Pinpoint the cell where the given text exists, returning its [X, Y] midpoint coordinate. 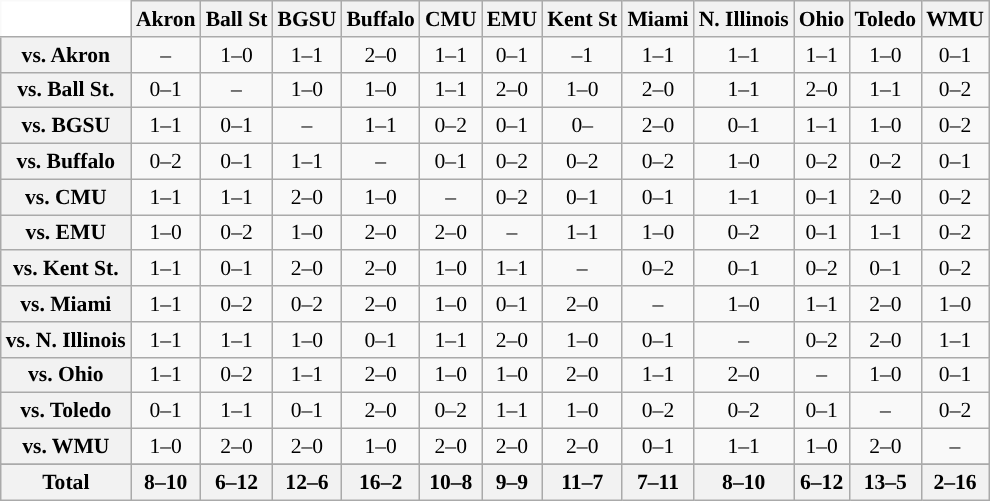
2–16 [955, 482]
Total [66, 482]
vs. Akron [66, 55]
BGSU [306, 19]
11–7 [582, 482]
–1 [582, 55]
vs. Kent St. [66, 269]
Toledo [885, 19]
vs. Ohio [66, 375]
Miami [658, 19]
0– [582, 126]
7–11 [658, 482]
vs. WMU [66, 447]
EMU [512, 19]
13–5 [885, 482]
vs. Miami [66, 304]
vs. EMU [66, 233]
vs. CMU [66, 197]
vs. Ball St. [66, 90]
Ohio [822, 19]
CMU [451, 19]
Buffalo [380, 19]
WMU [955, 19]
12–6 [306, 482]
9–9 [512, 482]
10–8 [451, 482]
N. Illinois [744, 19]
vs. BGSU [66, 126]
vs. Toledo [66, 411]
Ball St [237, 19]
16–2 [380, 482]
vs. N. Illinois [66, 340]
Kent St [582, 19]
vs. Buffalo [66, 162]
Akron [166, 19]
